Locate the cell with the specified text and output its (X, Y) center coordinate. 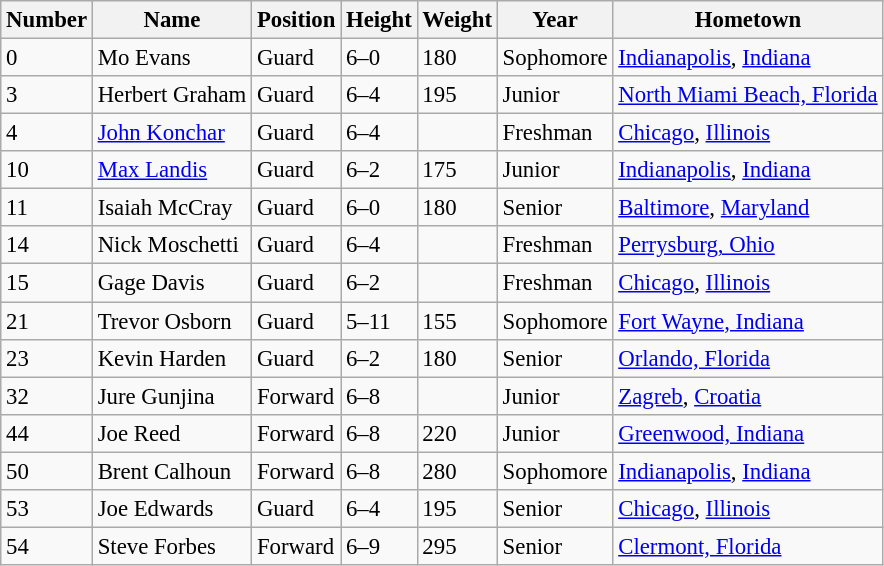
Steve Forbes (172, 546)
11 (47, 208)
Joe Reed (172, 433)
50 (47, 471)
6–9 (379, 546)
Hometown (748, 20)
3 (47, 95)
Weight (457, 20)
Zagreb, Croatia (748, 396)
53 (47, 509)
220 (457, 433)
Joe Edwards (172, 509)
Orlando, Florida (748, 358)
Greenwood, Indiana (748, 433)
Max Landis (172, 170)
Number (47, 20)
Gage Davis (172, 283)
21 (47, 321)
Nick Moschetti (172, 245)
Year (555, 20)
4 (47, 133)
Herbert Graham (172, 95)
Jure Gunjina (172, 396)
0 (47, 58)
32 (47, 396)
5–11 (379, 321)
Baltimore, Maryland (748, 208)
Perrysburg, Ohio (748, 245)
Brent Calhoun (172, 471)
Name (172, 20)
Height (379, 20)
175 (457, 170)
Trevor Osborn (172, 321)
54 (47, 546)
44 (47, 433)
295 (457, 546)
Position (296, 20)
10 (47, 170)
North Miami Beach, Florida (748, 95)
Isaiah McCray (172, 208)
Clermont, Florida (748, 546)
15 (47, 283)
155 (457, 321)
John Konchar (172, 133)
Kevin Harden (172, 358)
14 (47, 245)
Mo Evans (172, 58)
280 (457, 471)
23 (47, 358)
Fort Wayne, Indiana (748, 321)
